From the cell containing the given text, extract its center point as (x, y) coordinate. 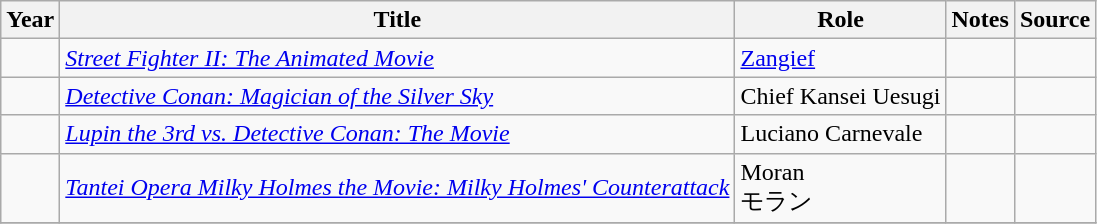
Chief Kansei Uesugi (840, 96)
Moranモラン (840, 188)
Detective Conan: Magician of the Silver Sky (398, 96)
Year (30, 20)
Zangief (840, 58)
Street Fighter II: The Animated Movie (398, 58)
Notes (980, 20)
Lupin the 3rd vs. Detective Conan: The Movie (398, 134)
Title (398, 20)
Tantei Opera Milky Holmes the Movie: Milky Holmes' Counterattack (398, 188)
Luciano Carnevale (840, 134)
Source (1054, 20)
Role (840, 20)
